For the text-containing cell, return its midpoint in [X, Y] coordinate format. 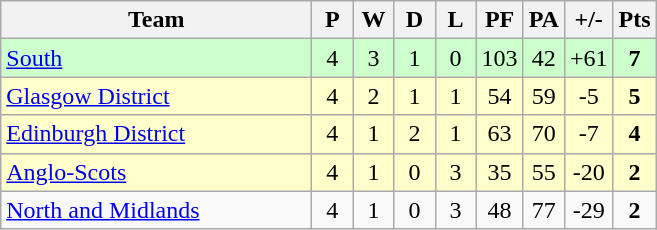
South [156, 58]
Anglo-Scots [156, 172]
W [374, 20]
Glasgow District [156, 96]
+/- [588, 20]
54 [500, 96]
Edinburgh District [156, 134]
Team [156, 20]
D [414, 20]
7 [634, 58]
-5 [588, 96]
+61 [588, 58]
63 [500, 134]
P [332, 20]
PA [544, 20]
5 [634, 96]
35 [500, 172]
PF [500, 20]
42 [544, 58]
70 [544, 134]
48 [500, 210]
103 [500, 58]
77 [544, 210]
-20 [588, 172]
L [456, 20]
North and Midlands [156, 210]
-29 [588, 210]
55 [544, 172]
Pts [634, 20]
-7 [588, 134]
59 [544, 96]
